Scan for the cell matching the given text and deliver its (X, Y) coordinate at center. 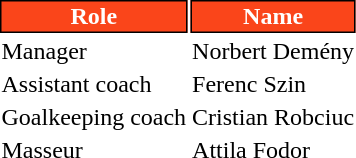
Ferenc Szin (274, 84)
Name (274, 16)
Manager (94, 51)
Norbert Demény (274, 51)
Role (94, 16)
Goalkeeping coach (94, 117)
Assistant coach (94, 84)
Cristian Robciuc (274, 117)
